Return [X, Y] of the center of cell containing provided text 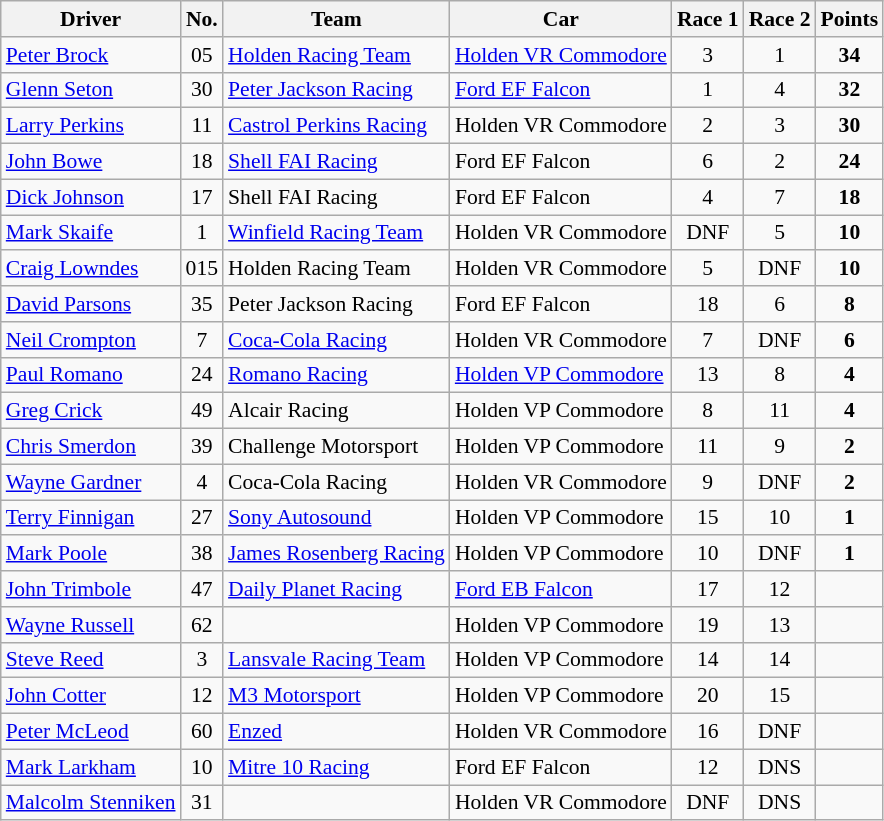
Race 2 [780, 19]
Wayne Russell [91, 625]
Driver [91, 19]
39 [202, 447]
Daily Planet Racing [336, 589]
47 [202, 589]
Car [561, 19]
Castrol Perkins Racing [336, 126]
31 [202, 803]
Craig Lowndes [91, 269]
Mark Skaife [91, 233]
Sony Autosound [336, 518]
James Rosenberg Racing [336, 554]
20 [708, 696]
35 [202, 304]
Paul Romano [91, 375]
Peter Brock [91, 55]
John Trimbole [91, 589]
Lansvale Racing Team [336, 660]
Peter McLeod [91, 732]
Mitre 10 Racing [336, 767]
Winfield Racing Team [336, 233]
19 [708, 625]
62 [202, 625]
Steve Reed [91, 660]
Glenn Seton [91, 90]
Race 1 [708, 19]
Mark Larkham [91, 767]
Chris Smerdon [91, 447]
015 [202, 269]
16 [708, 732]
Malcolm Stenniken [91, 803]
Romano Racing [336, 375]
32 [850, 90]
34 [850, 55]
Ford EB Falcon [561, 589]
Mark Poole [91, 554]
38 [202, 554]
Terry Finnigan [91, 518]
David Parsons [91, 304]
Challenge Motorsport [336, 447]
No. [202, 19]
Greg Crick [91, 411]
05 [202, 55]
60 [202, 732]
Dick Johnson [91, 197]
John Cotter [91, 696]
Points [850, 19]
Wayne Gardner [91, 482]
M3 Motorsport [336, 696]
Alcair Racing [336, 411]
49 [202, 411]
Enzed [336, 732]
Neil Crompton [91, 340]
Team [336, 19]
Larry Perkins [91, 126]
27 [202, 518]
John Bowe [91, 162]
